Find where the given text appears and provide that cell's center as [X, Y] coordinate. 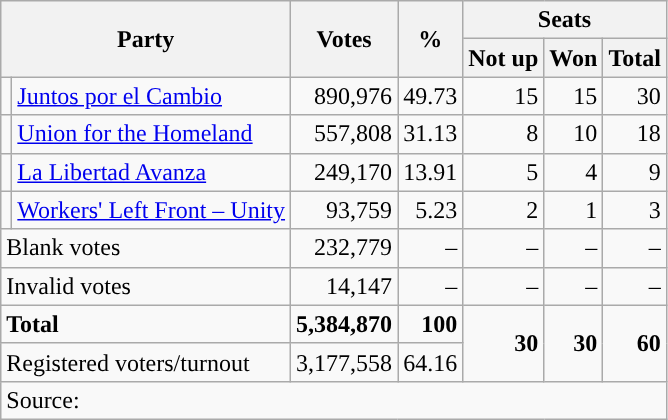
3 [635, 210]
8 [504, 134]
5.23 [430, 210]
Registered voters/turnout [146, 362]
232,779 [344, 248]
Juntos por el Cambio [152, 96]
49.73 [430, 96]
Won [574, 58]
Source: [334, 400]
La Libertad Avanza [152, 172]
1 [574, 210]
Invalid votes [146, 286]
Blank votes [146, 248]
Party [146, 39]
249,170 [344, 172]
5 [504, 172]
9 [635, 172]
Seats [565, 20]
18 [635, 134]
14,147 [344, 286]
890,976 [344, 96]
60 [635, 343]
2 [504, 210]
13.91 [430, 172]
93,759 [344, 210]
Votes [344, 39]
10 [574, 134]
31.13 [430, 134]
Not up [504, 58]
3,177,558 [344, 362]
Workers' Left Front – Unity [152, 210]
100 [430, 324]
% [430, 39]
557,808 [344, 134]
Union for the Homeland [152, 134]
64.16 [430, 362]
5,384,870 [344, 324]
4 [574, 172]
